Search for the cell housing the specified text and yield its (x, y) center coordinate. 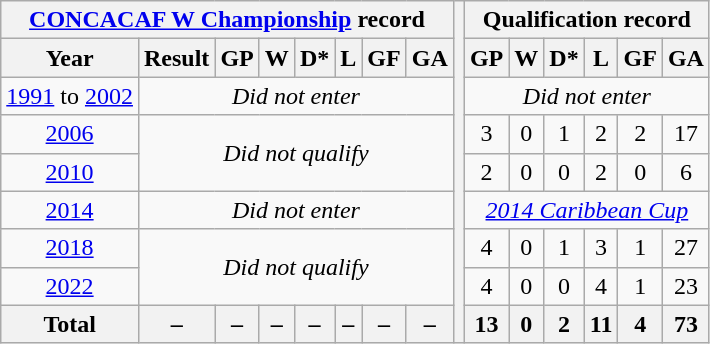
Qualification record (586, 20)
CONCACAF W Championship record (228, 20)
11 (601, 324)
6 (686, 172)
2022 (70, 286)
73 (686, 324)
2018 (70, 248)
Year (70, 58)
27 (686, 248)
Total (70, 324)
23 (686, 286)
2006 (70, 134)
2014 Caribbean Cup (586, 210)
2010 (70, 172)
17 (686, 134)
13 (486, 324)
2014 (70, 210)
Result (176, 58)
1991 to 2002 (70, 96)
